Pinpoint the cell where the given text exists, returning its [X, Y] midpoint coordinate. 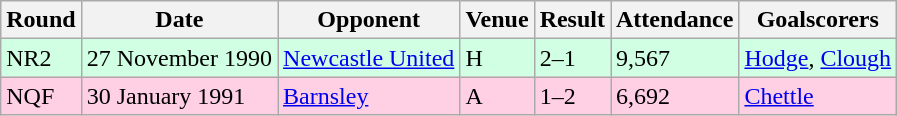
Result [572, 20]
Goalscorers [818, 20]
30 January 1991 [179, 96]
Newcastle United [369, 58]
27 November 1990 [179, 58]
6,692 [674, 96]
Chettle [818, 96]
H [497, 58]
Round [41, 20]
Opponent [369, 20]
Hodge, Clough [818, 58]
A [497, 96]
Attendance [674, 20]
9,567 [674, 58]
NR2 [41, 58]
Date [179, 20]
Venue [497, 20]
NQF [41, 96]
1–2 [572, 96]
2–1 [572, 58]
Barnsley [369, 96]
